Search for the cell housing the specified text and yield its [x, y] center coordinate. 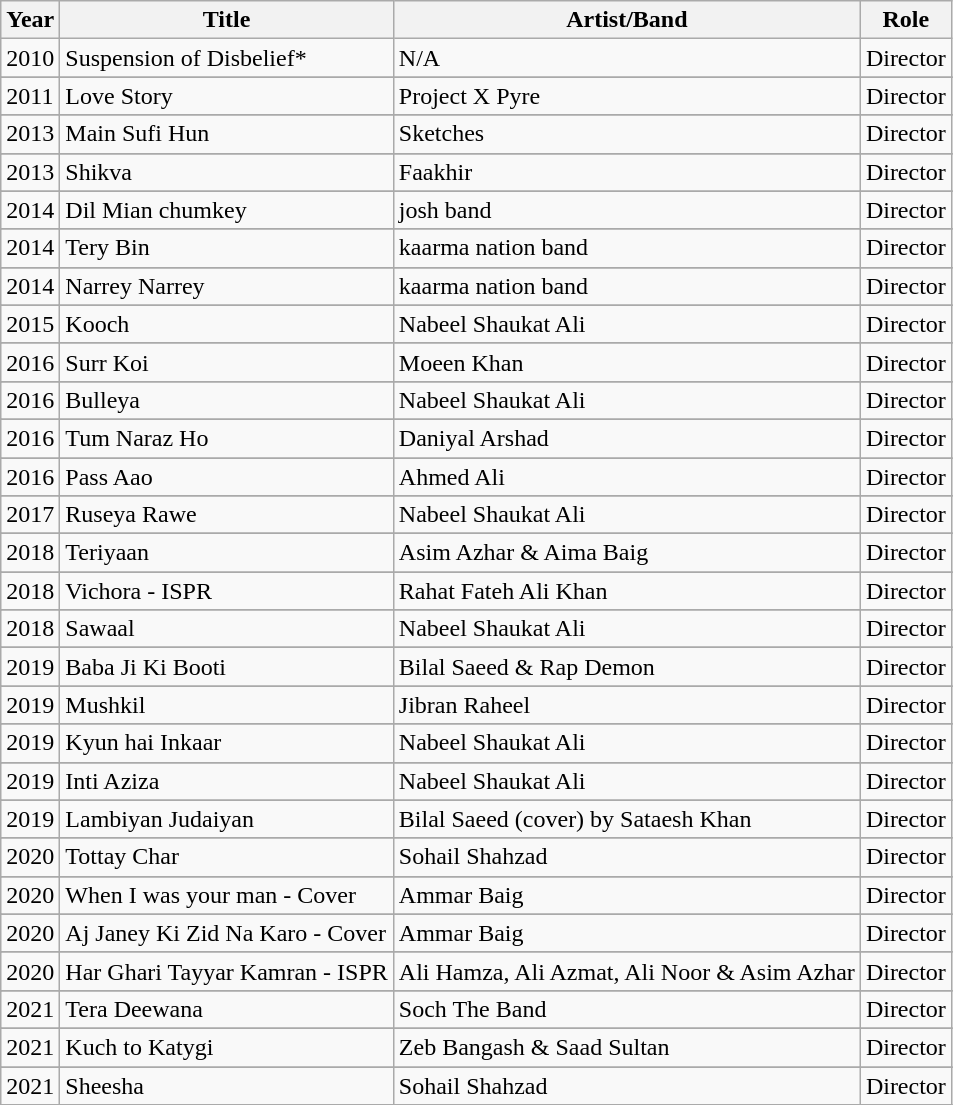
Zeb Bangash & Saad Sultan [626, 1047]
Asim Azhar & Aima Baig [626, 553]
Ahmed Ali [626, 477]
Artist/Band [626, 20]
Har Ghari Tayyar Kamran - ISPR [227, 971]
Vichora - ISPR [227, 591]
Soch The Band [626, 1009]
Kooch [227, 324]
Mushkil [227, 705]
Love Story [227, 96]
2010 [30, 58]
Shikva [227, 172]
Ali Hamza, Ali Azmat, Ali Noor & Asim Azhar [626, 971]
Kyun hai Inkaar [227, 743]
Main Sufi Hun [227, 134]
Daniyal Arshad [626, 438]
Jibran Raheel [626, 705]
Rahat Fateh Ali Khan [626, 591]
Sawaal [227, 629]
Baba Ji Ki Booti [227, 667]
Aj Janey Ki Zid Na Karo - Cover [227, 933]
Bilal Saeed (cover) by Sataesh Khan [626, 819]
Moeen Khan [626, 362]
Project X Pyre [626, 96]
Tum Naraz Ho [227, 438]
Sheesha [227, 1085]
Title [227, 20]
Year [30, 20]
Teriyaan [227, 553]
Role [906, 20]
When I was your man - Cover [227, 895]
Faakhir [626, 172]
Pass Aao [227, 477]
Lambiyan Judaiyan [227, 819]
N/A [626, 58]
Suspension of Disbelief* [227, 58]
Kuch to Katygi [227, 1047]
Ruseya Rawe [227, 515]
josh band [626, 210]
Bulleya [227, 400]
Dil Mian chumkey [227, 210]
Surr Koi [227, 362]
2017 [30, 515]
Inti Aziza [227, 781]
Bilal Saeed & Rap Demon [626, 667]
Narrey Narrey [227, 286]
2015 [30, 324]
Tottay Char [227, 857]
Tera Deewana [227, 1009]
2011 [30, 96]
Sketches [626, 134]
Tery Bin [227, 248]
